Identify which cell holds the provided text, then report its [X, Y] central coordinate. 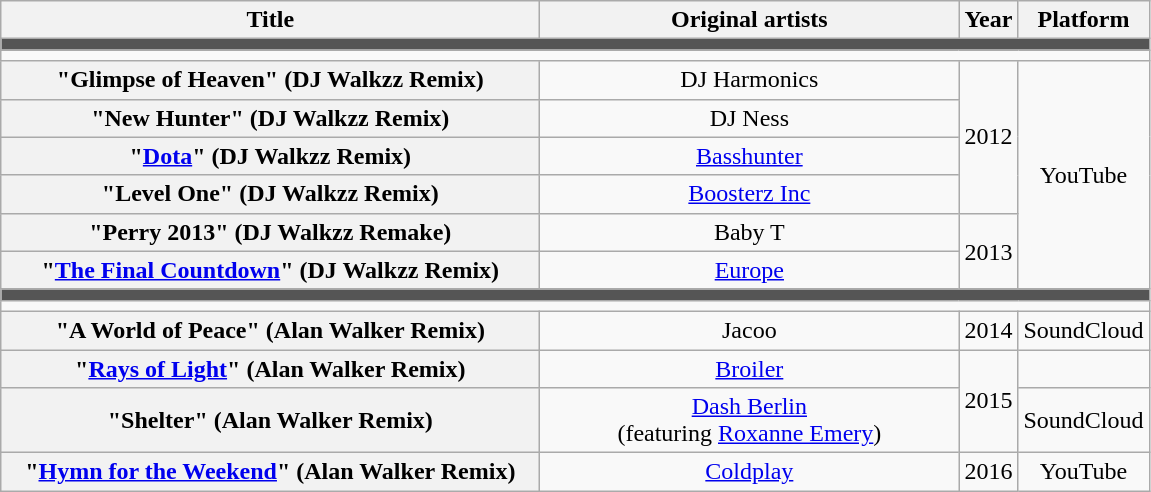
"Hymn for the Weekend" (Alan Walker Remix) [270, 472]
Boosterz Inc [750, 194]
"Perry 2013" (DJ Walkzz Remake) [270, 232]
Basshunter [750, 156]
Broiler [750, 369]
"Dota" (DJ Walkzz Remix) [270, 156]
"New Hunter" (DJ Walkzz Remix) [270, 118]
"Glimpse of Heaven" (DJ Walkzz Remix) [270, 80]
"Shelter" (Alan Walker Remix) [270, 420]
Title [270, 20]
Jacoo [750, 330]
Year [988, 20]
2014 [988, 330]
2016 [988, 472]
Platform [1084, 20]
2013 [988, 251]
Europe [750, 270]
Baby T [750, 232]
DJ Harmonics [750, 80]
Dash Berlin(featuring Roxanne Emery) [750, 420]
DJ Ness [750, 118]
Original artists [750, 20]
2012 [988, 137]
Coldplay [750, 472]
"Rays of Light" (Alan Walker Remix) [270, 369]
"Level One" (DJ Walkzz Remix) [270, 194]
"The Final Countdown" (DJ Walkzz Remix) [270, 270]
"A World of Peace" (Alan Walker Remix) [270, 330]
2015 [988, 402]
